Find where the given text appears and provide that cell's center as [x, y] coordinate. 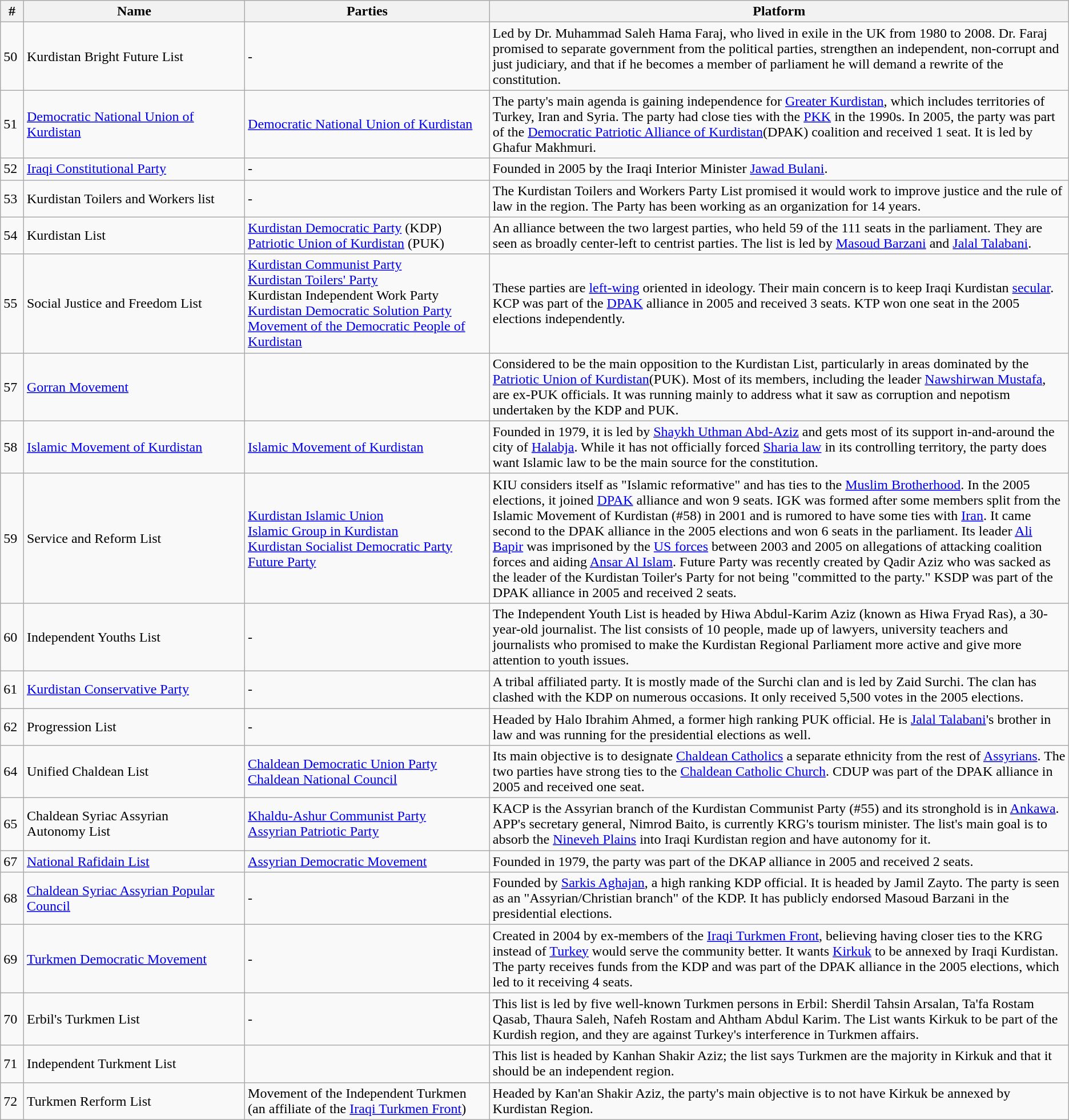
Founded in 2005 by the Iraqi Interior Minister Jawad Bulani. [779, 169]
61 [13, 690]
Platform [779, 11]
Assyrian Democratic Movement [368, 861]
Service and Reform List [134, 538]
52 [13, 169]
58 [13, 447]
64 [13, 772]
68 [13, 899]
Kurdistan List [134, 235]
Kurdistan Bright Future List [134, 56]
Headed by Kan'an Shakir Aziz, the party's main objective is to not have Kirkuk be annexed by Kurdistan Region. [779, 1101]
Iraqi Constitutional Party [134, 169]
60 [13, 637]
Turkmen Rerform List [134, 1101]
Kurdistan Toilers and Workers list [134, 199]
Khaldu-Ashur Communist PartyAssyrian Patriotic Party [368, 824]
Name [134, 11]
Social Justice and Freedom List [134, 304]
Erbil's Turkmen List [134, 1019]
54 [13, 235]
53 [13, 199]
Independent Youths List [134, 637]
Turkmen Democratic Movement [134, 959]
Parties [368, 11]
Chaldean Syriac Assyrian Popular Council [134, 899]
Founded in 1979, the party was part of the DKAP alliance in 2005 and received 2 seats. [779, 861]
Chaldean Democratic Union PartyChaldean National Council [368, 772]
70 [13, 1019]
This list is headed by Kanhan Shakir Aziz; the list says Turkmen are the majority in Kirkuk and that it should be an independent region. [779, 1064]
Kurdistan Conservative Party [134, 690]
National Rafidain List [134, 861]
# [13, 11]
Progression List [134, 726]
57 [13, 387]
Gorran Movement [134, 387]
Movement of the Independent Turkmen (an affiliate of the Iraqi Turkmen Front) [368, 1101]
67 [13, 861]
55 [13, 304]
59 [13, 538]
65 [13, 824]
50 [13, 56]
Kurdistan Democratic Party (KDP) Patriotic Union of Kurdistan (PUK) [368, 235]
Chaldean Syriac Assyrian Autonomy List [134, 824]
62 [13, 726]
72 [13, 1101]
Unified Chaldean List [134, 772]
51 [13, 124]
69 [13, 959]
71 [13, 1064]
Independent Turkment List [134, 1064]
Kurdistan Islamic Union Islamic Group in KurdistanKurdistan Socialist Democratic Party Future Party [368, 538]
